Pinpoint the cell where the given text exists, returning its (X, Y) midpoint coordinate. 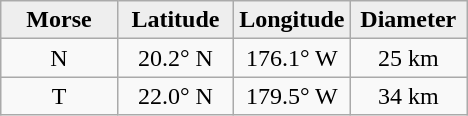
T (59, 96)
Morse (59, 20)
176.1° W (292, 58)
22.0° N (175, 96)
Latitude (175, 20)
34 km (408, 96)
20.2° N (175, 58)
Diameter (408, 20)
25 km (408, 58)
N (59, 58)
179.5° W (292, 96)
Longitude (292, 20)
